Extract the [X, Y] coordinate from the center of the cell holding the provided text.  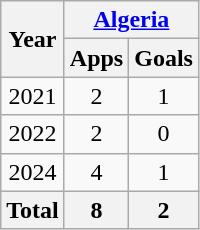
Year [33, 39]
8 [96, 210]
4 [96, 172]
2021 [33, 96]
2022 [33, 134]
Goals [164, 58]
Apps [96, 58]
2024 [33, 172]
Algeria [131, 20]
Total [33, 210]
0 [164, 134]
